Determine the (X, Y) coordinate at the center of the cell enclosing the given text.  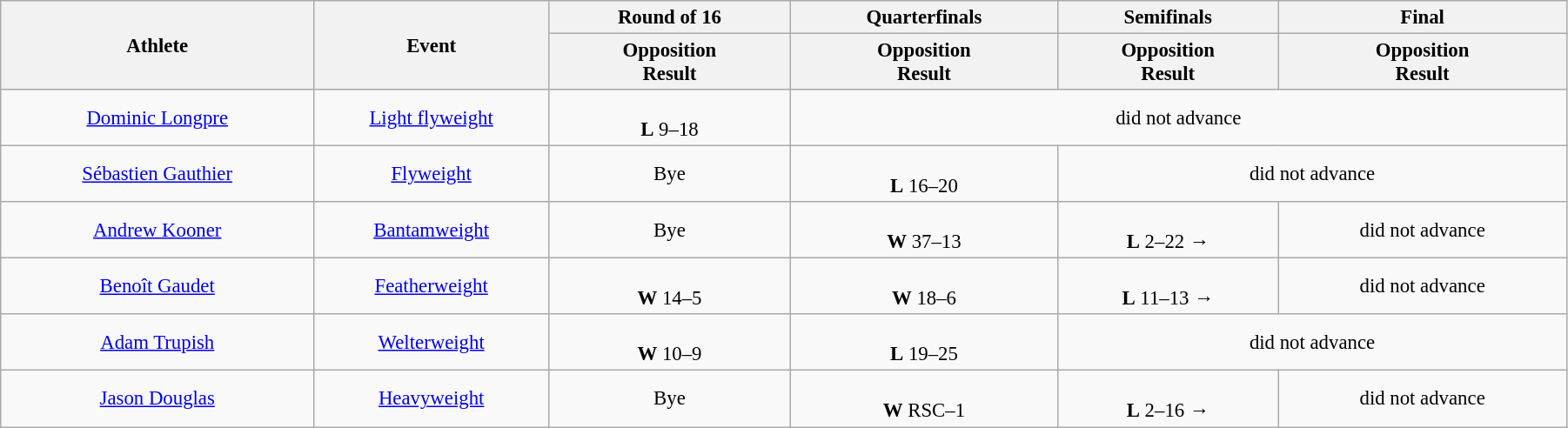
Dominic Longpre (157, 118)
Andrew Kooner (157, 230)
L 16–20 (924, 174)
L 9–18 (670, 118)
W 37–13 (924, 230)
L 19–25 (924, 343)
Welterweight (432, 343)
L 11–13 → (1168, 287)
Semifinals (1168, 17)
Bantamweight (432, 230)
Heavyweight (432, 398)
W 14–5 (670, 287)
Round of 16 (670, 17)
Jason Douglas (157, 398)
W 18–6 (924, 287)
Adam Trupish (157, 343)
Athlete (157, 45)
Light flyweight (432, 118)
Flyweight (432, 174)
Benoît Gaudet (157, 287)
Featherweight (432, 287)
L 2–22 → (1168, 230)
L 2–16 → (1168, 398)
W 10–9 (670, 343)
Quarterfinals (924, 17)
Event (432, 45)
Final (1423, 17)
Sébastien Gauthier (157, 174)
W RSC–1 (924, 398)
